Return [x, y] of the center of cell containing provided text 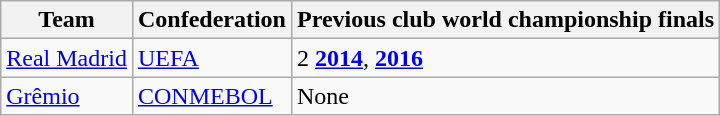
2 2014, 2016 [505, 58]
Grêmio [67, 96]
Confederation [212, 20]
Previous club world championship finals [505, 20]
Real Madrid [67, 58]
Team [67, 20]
CONMEBOL [212, 96]
None [505, 96]
UEFA [212, 58]
